Determine the (x, y) coordinate at the center of the cell enclosing the given text.  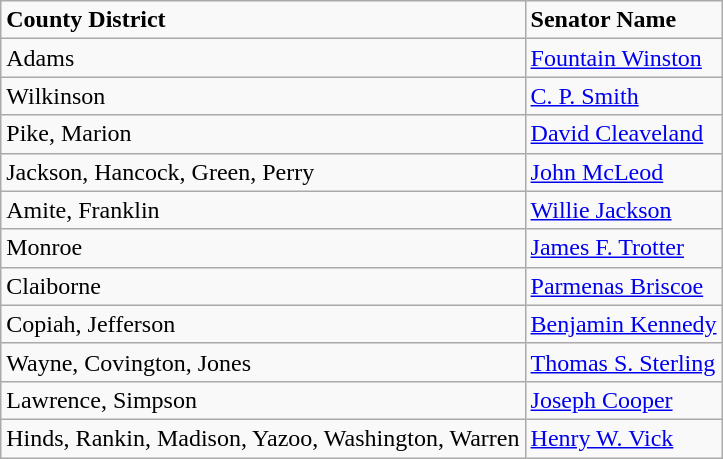
C. P. Smith (624, 96)
Claiborne (263, 286)
Adams (263, 58)
Parmenas Briscoe (624, 286)
Senator Name (624, 20)
County District (263, 20)
Monroe (263, 248)
James F. Trotter (624, 248)
John McLeod (624, 172)
Lawrence, Simpson (263, 400)
David Cleaveland (624, 134)
Willie Jackson (624, 210)
Wilkinson (263, 96)
Fountain Winston (624, 58)
Thomas S. Sterling (624, 362)
Henry W. Vick (624, 438)
Pike, Marion (263, 134)
Hinds, Rankin, Madison, Yazoo, Washington, Warren (263, 438)
Joseph Cooper (624, 400)
Benjamin Kennedy (624, 324)
Amite, Franklin (263, 210)
Wayne, Covington, Jones (263, 362)
Jackson, Hancock, Green, Perry (263, 172)
Copiah, Jefferson (263, 324)
